Find where the given text appears and provide that cell's center as [x, y] coordinate. 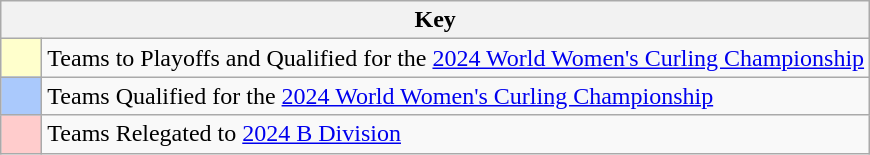
Teams to Playoffs and Qualified for the 2024 World Women's Curling Championship [456, 58]
Teams Relegated to 2024 B Division [456, 134]
Teams Qualified for the 2024 World Women's Curling Championship [456, 96]
Key [436, 20]
